Pinpoint the cell where the given text exists, returning its [x, y] midpoint coordinate. 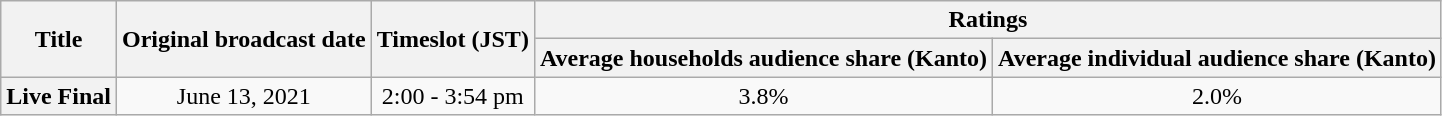
Live Final [59, 96]
Timeslot (JST) [452, 39]
3.8% [763, 96]
Title [59, 39]
Average individual audience share (Kanto) [1218, 58]
2:00 - 3:54 pm [452, 96]
Average households audience share (Kanto) [763, 58]
Ratings [988, 20]
June 13, 2021 [244, 96]
Original broadcast date [244, 39]
2.0% [1218, 96]
